Identify which cell holds the provided text, then report its (x, y) central coordinate. 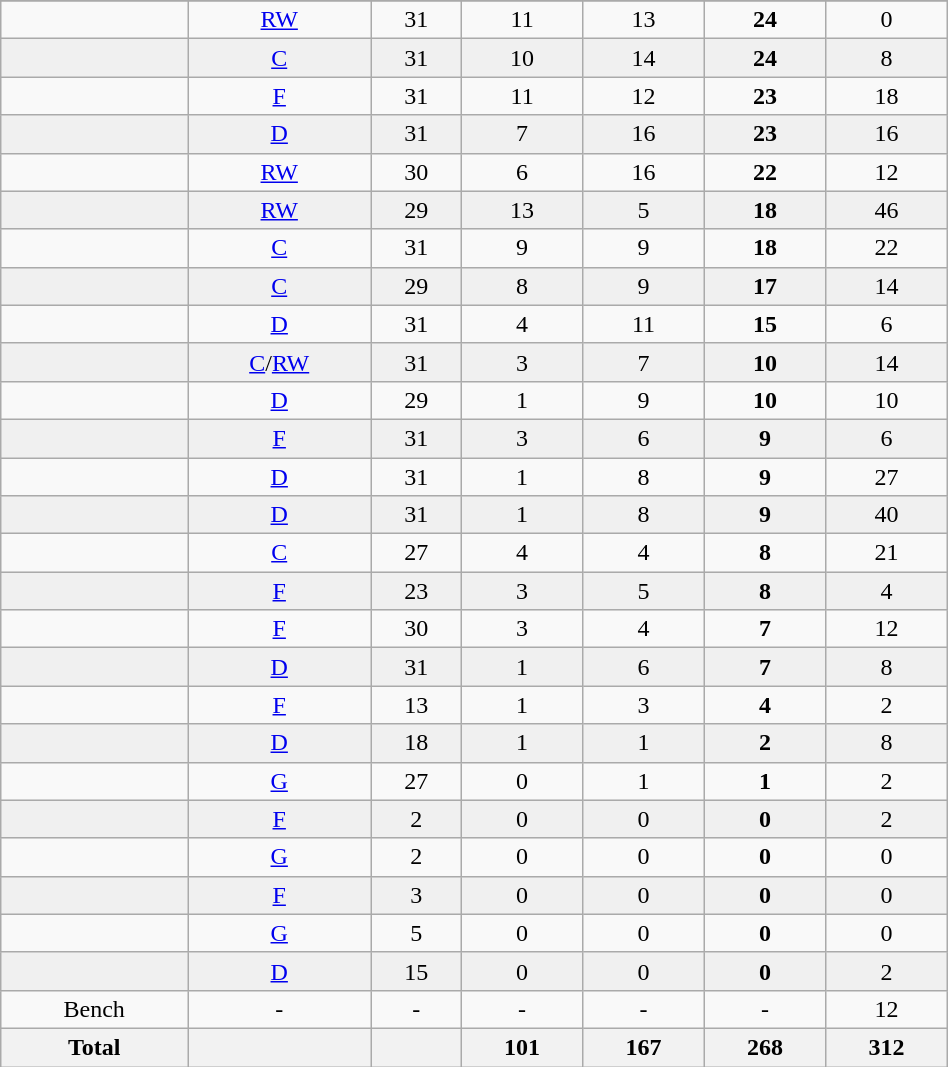
167 (644, 1047)
21 (887, 553)
17 (764, 286)
Total (94, 1047)
312 (887, 1047)
268 (764, 1047)
40 (887, 515)
46 (887, 210)
Bench (94, 1009)
101 (522, 1047)
C/RW (280, 362)
